Scan for the cell matching the given text and deliver its [X, Y] coordinate at center. 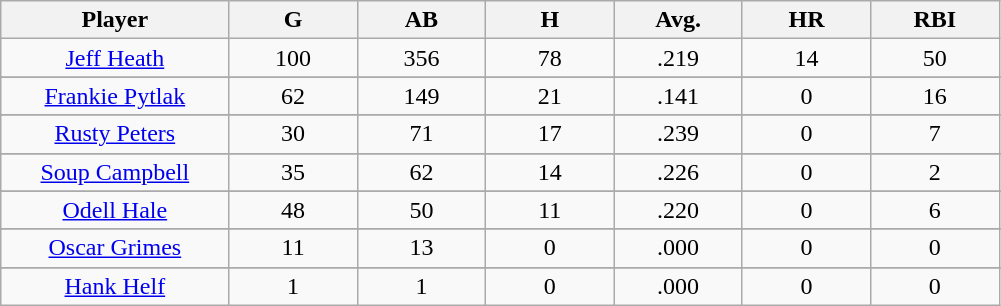
7 [935, 134]
AB [421, 20]
Odell Hale [115, 210]
78 [550, 58]
HR [806, 20]
17 [550, 134]
Player [115, 20]
71 [421, 134]
13 [421, 248]
30 [293, 134]
.141 [678, 96]
.239 [678, 134]
.219 [678, 58]
H [550, 20]
RBI [935, 20]
356 [421, 58]
Hank Helf [115, 286]
48 [293, 210]
149 [421, 96]
2 [935, 172]
Oscar Grimes [115, 248]
Jeff Heath [115, 58]
Avg. [678, 20]
21 [550, 96]
Soup Campbell [115, 172]
100 [293, 58]
.220 [678, 210]
6 [935, 210]
35 [293, 172]
Frankie Pytlak [115, 96]
Rusty Peters [115, 134]
G [293, 20]
16 [935, 96]
.226 [678, 172]
